Output the [X, Y] coordinate of the center of the cell containing the given text.  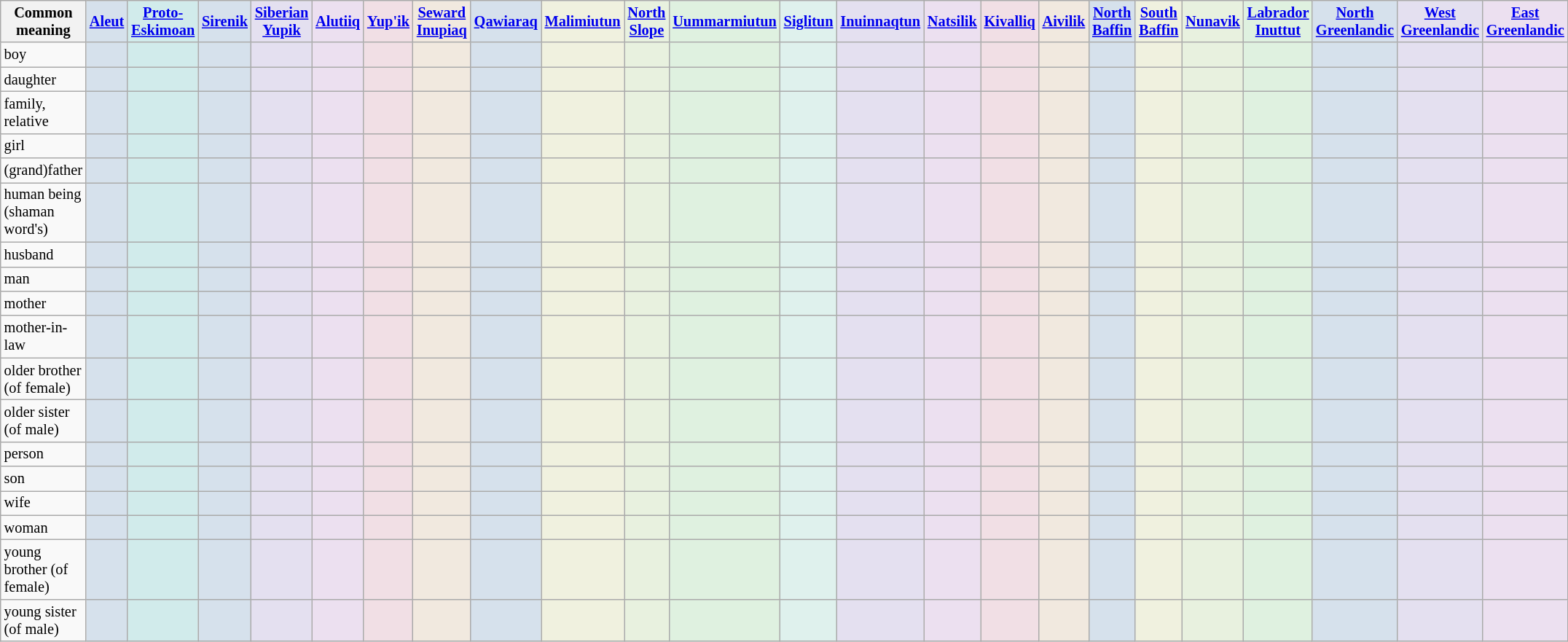
West Greenlandic [1440, 21]
Natsilik [952, 21]
young sister (of male) [44, 620]
Kivalliq [1010, 21]
Aivilik [1064, 21]
Malimiutun [583, 21]
husband [44, 254]
North Greenlandic [1355, 21]
Common meaning [44, 21]
Nunavik [1212, 21]
Siberian Yupik [281, 21]
Aleut [106, 21]
boy [44, 55]
Proto-Eskimoan [163, 21]
older sister (of male) [44, 420]
East Greenlandic [1526, 21]
wife [44, 503]
Yup'ik [388, 21]
Inuinnaqtun [880, 21]
Alutiiq [338, 21]
Sirenik [224, 21]
Seward Inupiaq [442, 21]
human being (shaman word's) [44, 212]
South Baffin [1159, 21]
girl [44, 146]
mother [44, 303]
North Slope [647, 21]
older brother (of female) [44, 379]
young brother (of female) [44, 569]
daughter [44, 79]
person [44, 454]
family, relative [44, 112]
Qawiaraq [506, 21]
North Baffin [1112, 21]
Uummarmiutun [724, 21]
Siglitun [809, 21]
Labrador Inuttut [1278, 21]
(grand)father [44, 171]
woman [44, 528]
man [44, 279]
mother-in-law [44, 337]
son [44, 479]
